Capture the cell that displays the provided text and extract its (x, y) central coordinate. 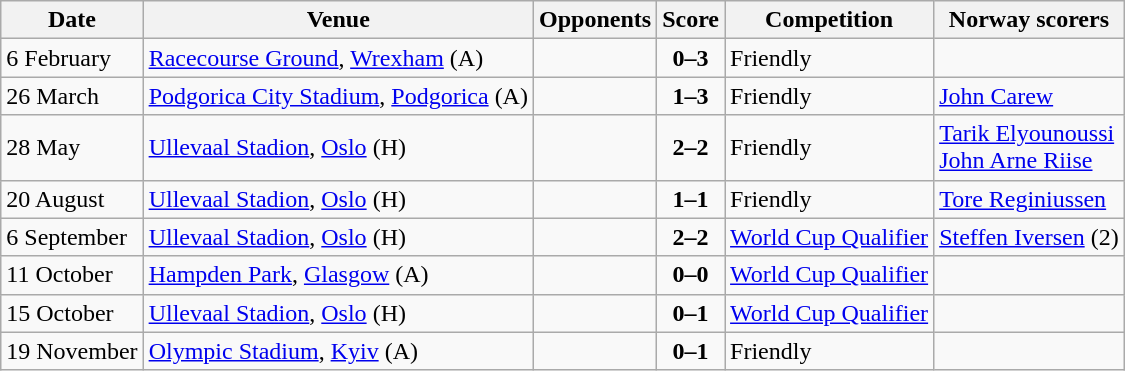
Venue (338, 20)
Hampden Park, Glasgow (A) (338, 275)
Competition (830, 20)
19 November (72, 351)
1–1 (691, 199)
6 September (72, 237)
John Carew (1030, 96)
Olympic Stadium, Kyiv (A) (338, 351)
Podgorica City Stadium, Podgorica (A) (338, 96)
26 March (72, 96)
15 October (72, 313)
Opponents (594, 20)
Score (691, 20)
Racecourse Ground, Wrexham (A) (338, 58)
6 February (72, 58)
Steffen Iversen (2) (1030, 237)
28 May (72, 148)
Tore Reginiussen (1030, 199)
0–3 (691, 58)
Tarik ElyounoussiJohn Arne Riise (1030, 148)
Norway scorers (1030, 20)
20 August (72, 199)
Date (72, 20)
0–0 (691, 275)
1–3 (691, 96)
11 October (72, 275)
